Provide the (x, y) coordinate of the cell's center where the given text is located.  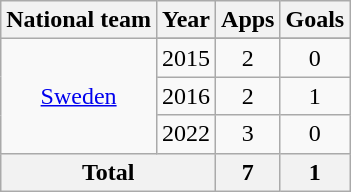
Goals (315, 20)
3 (248, 134)
Year (186, 20)
National team (79, 20)
Apps (248, 20)
2022 (186, 134)
Total (108, 172)
7 (248, 172)
Sweden (79, 96)
2016 (186, 96)
2015 (186, 58)
